Locate the cell with the specified text and output its (x, y) center coordinate. 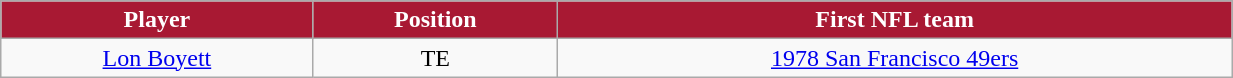
Lon Boyett (157, 58)
Player (157, 20)
First NFL team (895, 20)
TE (436, 58)
Position (436, 20)
1978 San Francisco 49ers (895, 58)
